Locate the cell with the specified text and output its [x, y] center coordinate. 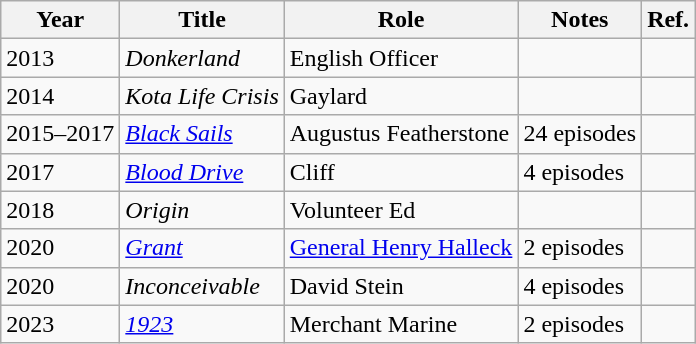
Inconceivable [202, 286]
General Henry Halleck [401, 248]
Kota Life Crisis [202, 96]
24 episodes [580, 134]
Volunteer Ed [401, 210]
Ref. [668, 20]
Year [60, 20]
1923 [202, 324]
2023 [60, 324]
Cliff [401, 172]
Role [401, 20]
2018 [60, 210]
2017 [60, 172]
2014 [60, 96]
Origin [202, 210]
Augustus Featherstone [401, 134]
English Officer [401, 58]
Merchant Marine [401, 324]
2015–2017 [60, 134]
Gaylard [401, 96]
Donkerland [202, 58]
Black Sails [202, 134]
Title [202, 20]
Blood Drive [202, 172]
Notes [580, 20]
Grant [202, 248]
2013 [60, 58]
David Stein [401, 286]
